Search for the cell housing the specified text and yield its [x, y] center coordinate. 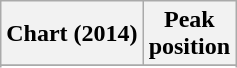
Peakposition [189, 34]
Chart (2014) [72, 34]
